For the text-containing cell, return its midpoint in [X, Y] coordinate format. 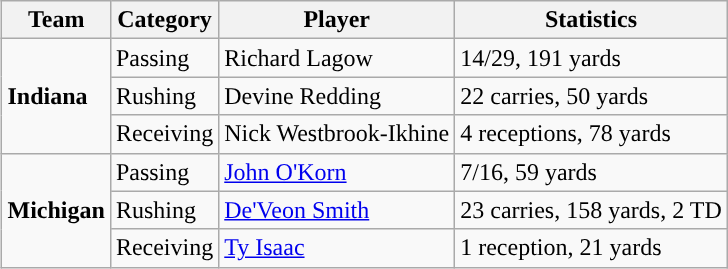
Michigan [56, 210]
Nick Westbrook-Ikhine [337, 134]
1 reception, 21 yards [592, 248]
Category [164, 20]
7/16, 59 yards [592, 172]
14/29, 191 yards [592, 58]
4 receptions, 78 yards [592, 134]
John O'Korn [337, 172]
Indiana [56, 96]
22 carries, 50 yards [592, 96]
Statistics [592, 20]
Ty Isaac [337, 248]
Player [337, 20]
Devine Redding [337, 96]
Richard Lagow [337, 58]
Team [56, 20]
23 carries, 158 yards, 2 TD [592, 210]
De'Veon Smith [337, 210]
